Determine the [X, Y] coordinate at the center of the cell enclosing the given text.  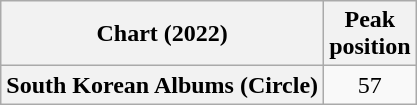
Peakposition [370, 34]
South Korean Albums (Circle) [162, 85]
57 [370, 85]
Chart (2022) [162, 34]
